Pinpoint the cell where the given text exists, returning its (x, y) midpoint coordinate. 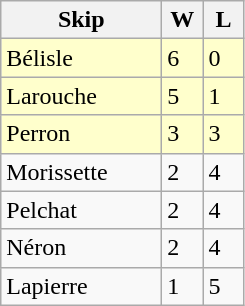
Lapierre (82, 286)
Néron (82, 248)
6 (182, 58)
Larouche (82, 96)
Skip (82, 20)
Perron (82, 134)
L (224, 20)
0 (224, 58)
Pelchat (82, 210)
Morissette (82, 172)
W (182, 20)
Bélisle (82, 58)
